Detect which cell encompasses the target text, then output its (x, y) center coordinate. 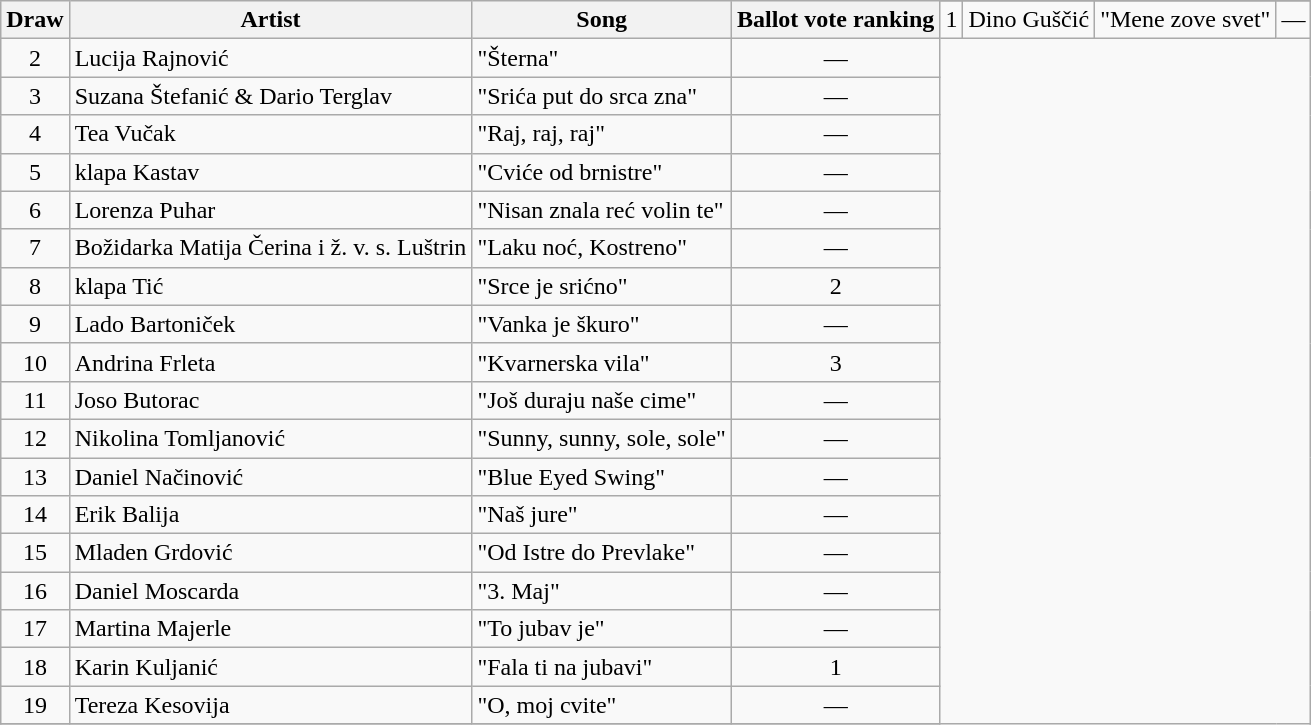
"Još duraju naše cime" (602, 400)
Daniel Moscarda (270, 591)
Martina Majerle (270, 629)
Lucija Rajnović (270, 58)
"To jubav je" (602, 629)
"Sunny, sunny, sole, sole" (602, 438)
"Fala ti na jubavi" (602, 667)
"Srića put do srca zna" (602, 96)
19 (35, 705)
klapa Kastav (270, 172)
"Laku noć, Kostreno" (602, 248)
"Mene zove svet" (1186, 20)
Ballot vote ranking (835, 20)
9 (35, 324)
Lorenza Puhar (270, 210)
10 (35, 362)
"Raj, raj, raj" (602, 134)
Andrina Frleta (270, 362)
Artist (270, 20)
Song (602, 20)
"Kvarnerska vila" (602, 362)
Nikolina Tomljanović (270, 438)
17 (35, 629)
14 (35, 515)
"Blue Eyed Swing" (602, 477)
Erik Balija (270, 515)
"Od Istre do Prevlake" (602, 553)
5 (35, 172)
"3. Maj" (602, 591)
16 (35, 591)
4 (35, 134)
"Srce je srićno" (602, 286)
Božidarka Matija Čerina i ž. v. s. Luštrin (270, 248)
12 (35, 438)
klapa Tić (270, 286)
"Nisan znala reć volin te" (602, 210)
18 (35, 667)
6 (35, 210)
13 (35, 477)
Daniel Načinović (270, 477)
"Vanka je škuro" (602, 324)
8 (35, 286)
Tereza Kesovija (270, 705)
Dino Guščić (1029, 20)
Draw (35, 20)
11 (35, 400)
Joso Butorac (270, 400)
Suzana Štefanić & Dario Terglav (270, 96)
7 (35, 248)
"Naš jure" (602, 515)
"Šterna" (602, 58)
"Cviće od brnistre" (602, 172)
Lado Bartoniček (270, 324)
Mladen Grdović (270, 553)
Tea Vučak (270, 134)
Karin Kuljanić (270, 667)
15 (35, 553)
"O, moj cvite" (602, 705)
